From the cell containing the given text, extract its center point as (X, Y) coordinate. 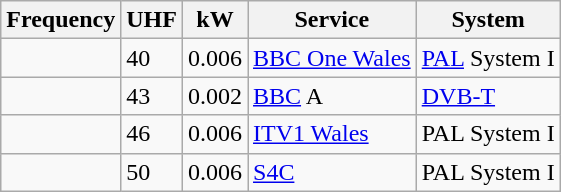
BBC One Wales (332, 58)
S4C (332, 172)
50 (152, 172)
40 (152, 58)
Service (332, 20)
DVB-T (488, 96)
BBC A (332, 96)
ITV1 Wales (332, 134)
0.002 (214, 96)
43 (152, 96)
46 (152, 134)
UHF (152, 20)
System (488, 20)
kW (214, 20)
Frequency (61, 20)
